Extract the [X, Y] coordinate from the center of the cell holding the provided text.  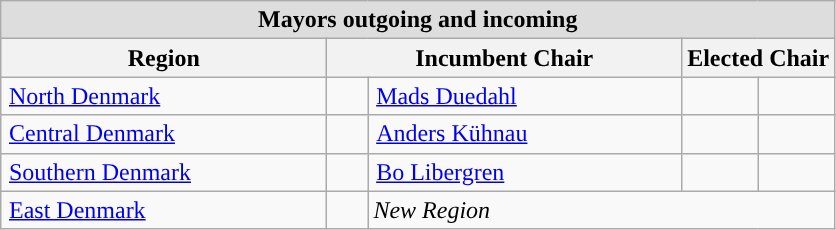
Elected Chair [758, 58]
Mads Duedahl [525, 96]
Southern Denmark [164, 172]
Region [164, 58]
Bo Libergren [525, 172]
North Denmark [164, 96]
Mayors outgoing and incoming [418, 20]
New Region [602, 210]
Incumbent Chair [504, 58]
Anders Kühnau [525, 134]
East Denmark [164, 210]
Central Denmark [164, 134]
